Return (x, y) of the center of cell containing provided text 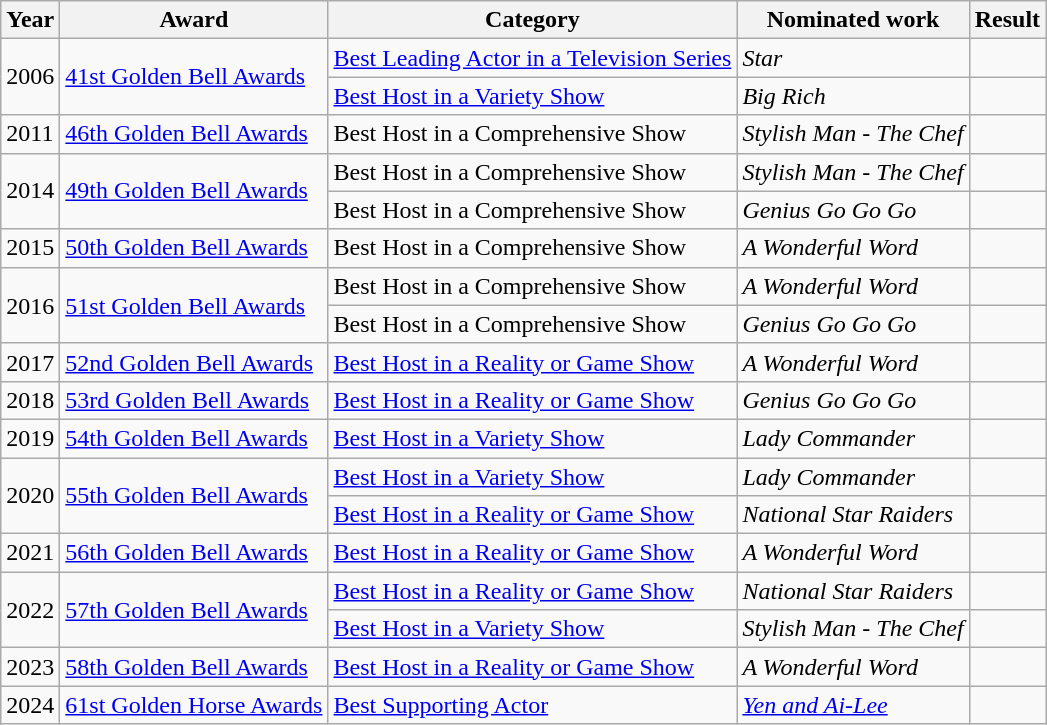
2024 (30, 705)
Category (532, 20)
Result (1007, 20)
Best Supporting Actor (532, 705)
2021 (30, 553)
53rd Golden Bell Awards (194, 400)
Best Leading Actor in a Television Series (532, 58)
2006 (30, 77)
Award (194, 20)
2020 (30, 496)
58th Golden Bell Awards (194, 667)
2015 (30, 248)
57th Golden Bell Awards (194, 610)
Yen and Ai-Lee (853, 705)
2022 (30, 610)
52nd Golden Bell Awards (194, 362)
51st Golden Bell Awards (194, 305)
2023 (30, 667)
2011 (30, 134)
55th Golden Bell Awards (194, 496)
Star (853, 58)
41st Golden Bell Awards (194, 77)
54th Golden Bell Awards (194, 438)
2018 (30, 400)
46th Golden Bell Awards (194, 134)
56th Golden Bell Awards (194, 553)
50th Golden Bell Awards (194, 248)
Year (30, 20)
2016 (30, 305)
2014 (30, 191)
2017 (30, 362)
Nominated work (853, 20)
61st Golden Horse Awards (194, 705)
Big Rich (853, 96)
49th Golden Bell Awards (194, 191)
2019 (30, 438)
